Capture the cell that displays the provided text and extract its [X, Y] central coordinate. 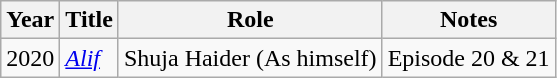
Notes [468, 20]
Shuja Haider (As himself) [250, 58]
Title [90, 20]
2020 [30, 58]
Episode 20 & 21 [468, 58]
Alif [90, 58]
Year [30, 20]
Role [250, 20]
